Locate the cell with the specified text and output its [x, y] center coordinate. 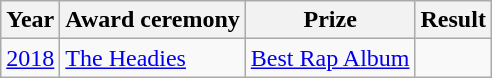
2018 [30, 58]
Award ceremony [152, 20]
Best Rap Album [330, 58]
Result [453, 20]
Year [30, 20]
Prize [330, 20]
The Headies [152, 58]
